Provide the [x, y] coordinate of the cell's center where the given text is located.  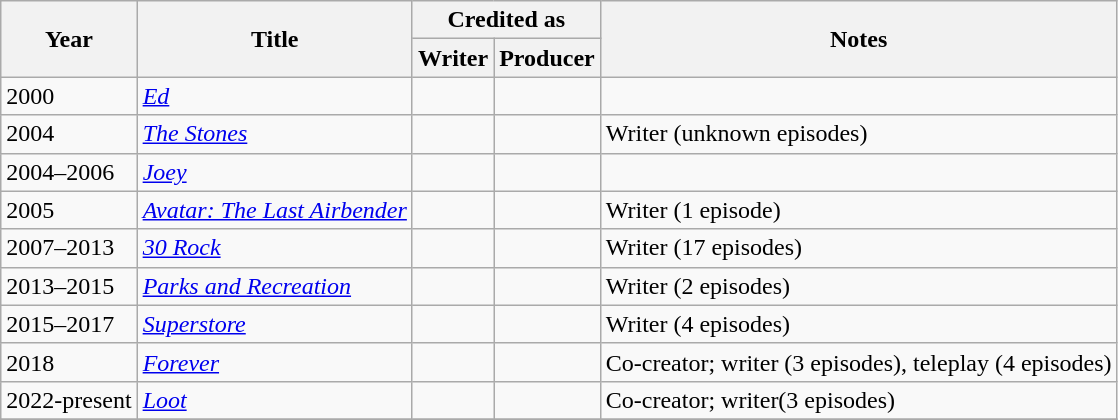
Parks and Recreation [274, 286]
The Stones [274, 134]
30 Rock [274, 248]
Writer [452, 58]
Credited as [506, 20]
2000 [69, 96]
Co-creator; writer(3 episodes) [858, 400]
2007–2013 [69, 248]
Joey [274, 172]
2013–2015 [69, 286]
Year [69, 39]
Loot [274, 400]
Producer [548, 58]
Notes [858, 39]
Avatar: The Last Airbender [274, 210]
2004 [69, 134]
2015–2017 [69, 324]
Title [274, 39]
Ed [274, 96]
Writer (4 episodes) [858, 324]
2005 [69, 210]
Writer (17 episodes) [858, 248]
Writer (1 episode) [858, 210]
2004–2006 [69, 172]
2018 [69, 362]
Writer (unknown episodes) [858, 134]
Writer (2 episodes) [858, 286]
2022-present [69, 400]
Co-creator; writer (3 episodes), teleplay (4 episodes) [858, 362]
Forever [274, 362]
Superstore [274, 324]
